Capture the cell that displays the provided text and extract its (x, y) central coordinate. 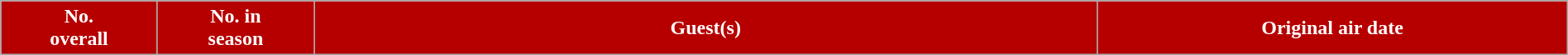
No.overall (79, 28)
Guest(s) (706, 28)
Original air date (1332, 28)
No. inseason (235, 28)
